Determine the (x, y) coordinate at the center of the cell enclosing the given text.  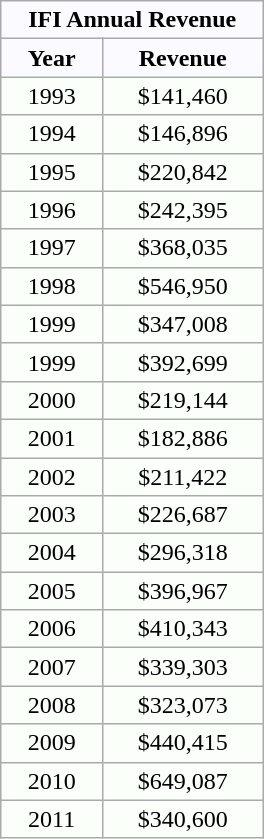
1993 (52, 96)
$323,073 (182, 705)
Revenue (182, 58)
2004 (52, 553)
$211,422 (182, 477)
$141,460 (182, 96)
$410,343 (182, 629)
2009 (52, 743)
$182,886 (182, 438)
2003 (52, 515)
$347,008 (182, 324)
$392,699 (182, 362)
$242,395 (182, 210)
1997 (52, 248)
2001 (52, 438)
$546,950 (182, 286)
$440,415 (182, 743)
2007 (52, 667)
Year (52, 58)
IFI Annual Revenue (132, 20)
$219,144 (182, 400)
$146,896 (182, 134)
2010 (52, 781)
$396,967 (182, 591)
$368,035 (182, 248)
$340,600 (182, 819)
1996 (52, 210)
2000 (52, 400)
2011 (52, 819)
2008 (52, 705)
1995 (52, 172)
2005 (52, 591)
2002 (52, 477)
2006 (52, 629)
$220,842 (182, 172)
$649,087 (182, 781)
1998 (52, 286)
1994 (52, 134)
$296,318 (182, 553)
$339,303 (182, 667)
$226,687 (182, 515)
